Detect which cell encompasses the target text, then output its (x, y) center coordinate. 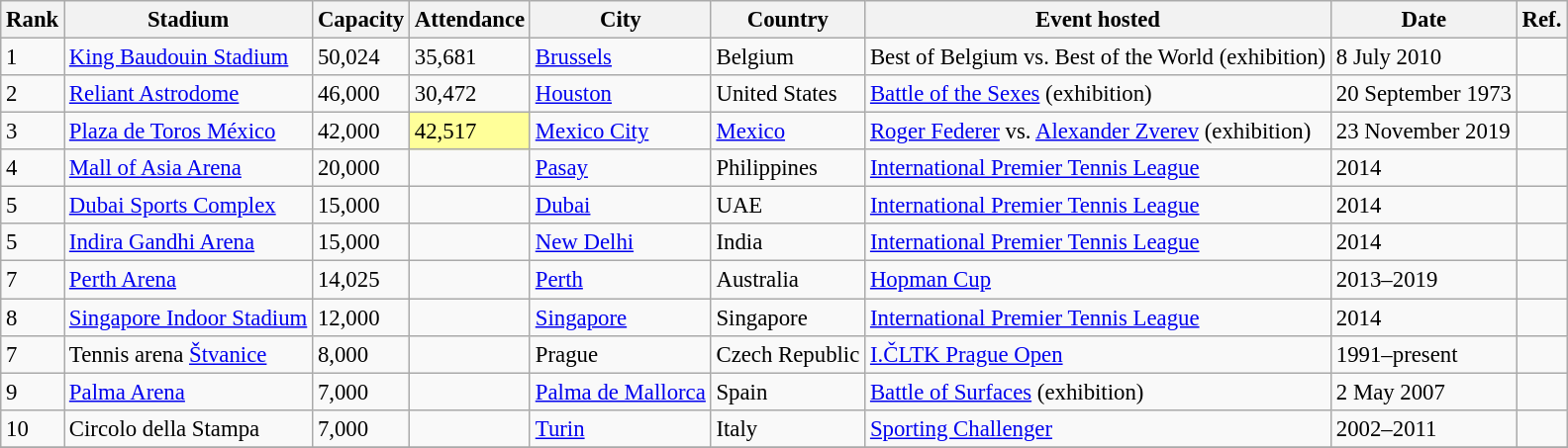
35,681 (470, 57)
Australia (788, 280)
9 (33, 392)
Best of Belgium vs. Best of the World (exhibition) (1099, 57)
8,000 (361, 354)
Plaza de Toros México (188, 132)
Czech Republic (788, 354)
8 (33, 317)
Event hosted (1099, 20)
42,517 (470, 132)
20,000 (361, 168)
2013–2019 (1423, 280)
Country (788, 20)
Perth Arena (188, 280)
14,025 (361, 280)
Prague (620, 354)
UAE (788, 206)
Mexico City (620, 132)
Date (1423, 20)
Indira Gandhi Arena (188, 242)
23 November 2019 (1423, 132)
Attendance (470, 20)
Stadium (188, 20)
New Delhi (620, 242)
Palma Arena (188, 392)
King Baudouin Stadium (188, 57)
2 (33, 94)
2 May 2007 (1423, 392)
India (788, 242)
8 July 2010 (1423, 57)
United States (788, 94)
30,472 (470, 94)
Roger Federer vs. Alexander Zverev (exhibition) (1099, 132)
Battle of Surfaces (exhibition) (1099, 392)
Spain (788, 392)
Ref. (1541, 20)
Reliant Astrodome (188, 94)
Pasay (620, 168)
City (620, 20)
Perth (620, 280)
Battle of the Sexes (exhibition) (1099, 94)
20 September 1973 (1423, 94)
I.ČLTK Prague Open (1099, 354)
Houston (620, 94)
Singapore Indoor Stadium (188, 317)
12,000 (361, 317)
1991–present (1423, 354)
Rank (33, 20)
Mall of Asia Arena (188, 168)
Tennis arena Štvanice (188, 354)
3 (33, 132)
2002–2011 (1423, 428)
Belgium (788, 57)
4 (33, 168)
Dubai Sports Complex (188, 206)
Circolo della Stampa (188, 428)
46,000 (361, 94)
Capacity (361, 20)
Hopman Cup (1099, 280)
42,000 (361, 132)
50,024 (361, 57)
Mexico (788, 132)
Dubai (620, 206)
1 (33, 57)
Philippines (788, 168)
Sporting Challenger (1099, 428)
Brussels (620, 57)
Italy (788, 428)
10 (33, 428)
Palma de Mallorca (620, 392)
Turin (620, 428)
